Capture the cell that displays the provided text and extract its [X, Y] central coordinate. 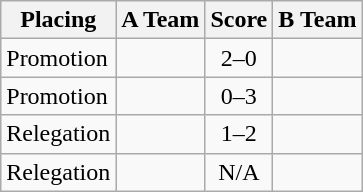
B Team [318, 20]
1–2 [239, 134]
0–3 [239, 96]
N/A [239, 172]
A Team [160, 20]
Score [239, 20]
Placing [58, 20]
2–0 [239, 58]
